Return the [x, y] coordinate for the center point of the cell that contains the specified text.  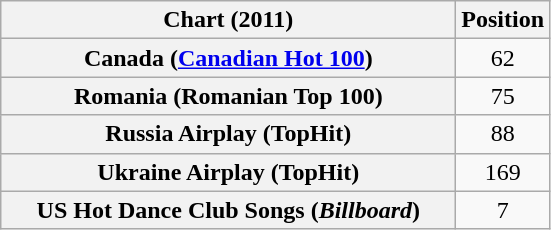
75 [503, 96]
62 [503, 58]
Position [503, 20]
Canada (Canadian Hot 100) [228, 58]
Ukraine Airplay (TopHit) [228, 172]
7 [503, 210]
Russia Airplay (TopHit) [228, 134]
US Hot Dance Club Songs (Billboard) [228, 210]
88 [503, 134]
169 [503, 172]
Romania (Romanian Top 100) [228, 96]
Chart (2011) [228, 20]
